Scan for the cell matching the given text and deliver its [X, Y] coordinate at center. 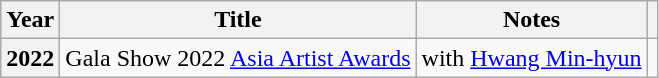
Gala Show 2022 Asia Artist Awards [238, 58]
Year [30, 20]
Notes [532, 20]
Title [238, 20]
with Hwang Min-hyun [532, 58]
2022 [30, 58]
